Scan for the cell matching the given text and deliver its (X, Y) coordinate at center. 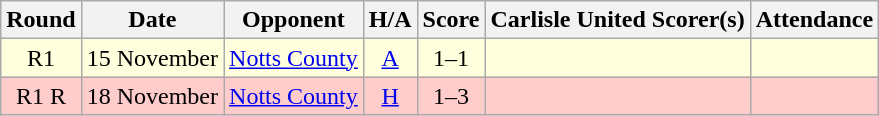
Date (152, 20)
H/A (390, 20)
R1 (41, 58)
15 November (152, 58)
Carlisle United Scorer(s) (618, 20)
1–1 (451, 58)
R1 R (41, 96)
Attendance (814, 20)
18 November (152, 96)
Round (41, 20)
A (390, 58)
H (390, 96)
Score (451, 20)
Opponent (294, 20)
1–3 (451, 96)
